Provide the [X, Y] coordinate of the cell's center where the given text is located.  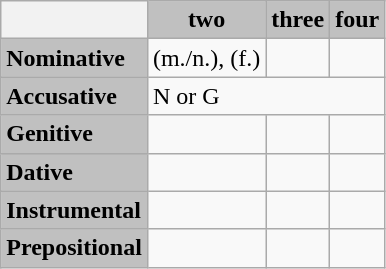
two [206, 20]
Accusative [74, 96]
Prepositional [74, 248]
Genitive [74, 134]
Dative [74, 172]
three [298, 20]
N or G [266, 96]
(m./n.), (f.) [206, 58]
Instrumental [74, 210]
four [358, 20]
Nominative [74, 58]
